Capture the cell that displays the provided text and extract its [x, y] central coordinate. 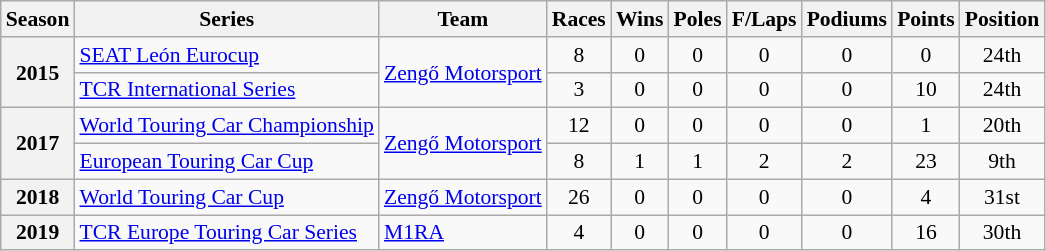
2018 [38, 197]
3 [579, 90]
23 [926, 162]
2017 [38, 144]
Series [226, 19]
TCR Europe Touring Car Series [226, 233]
SEAT León Eurocup [226, 55]
Podiums [848, 19]
30th [1002, 233]
Points [926, 19]
Poles [698, 19]
16 [926, 233]
31st [1002, 197]
9th [1002, 162]
10 [926, 90]
Team [463, 19]
Position [1002, 19]
M1RA [463, 233]
Wins [640, 19]
2015 [38, 72]
Season [38, 19]
TCR International Series [226, 90]
F/Laps [764, 19]
Races [579, 19]
26 [579, 197]
20th [1002, 126]
World Touring Car Cup [226, 197]
European Touring Car Cup [226, 162]
12 [579, 126]
World Touring Car Championship [226, 126]
2019 [38, 233]
